For the text-containing cell, return its midpoint in (X, Y) coordinate format. 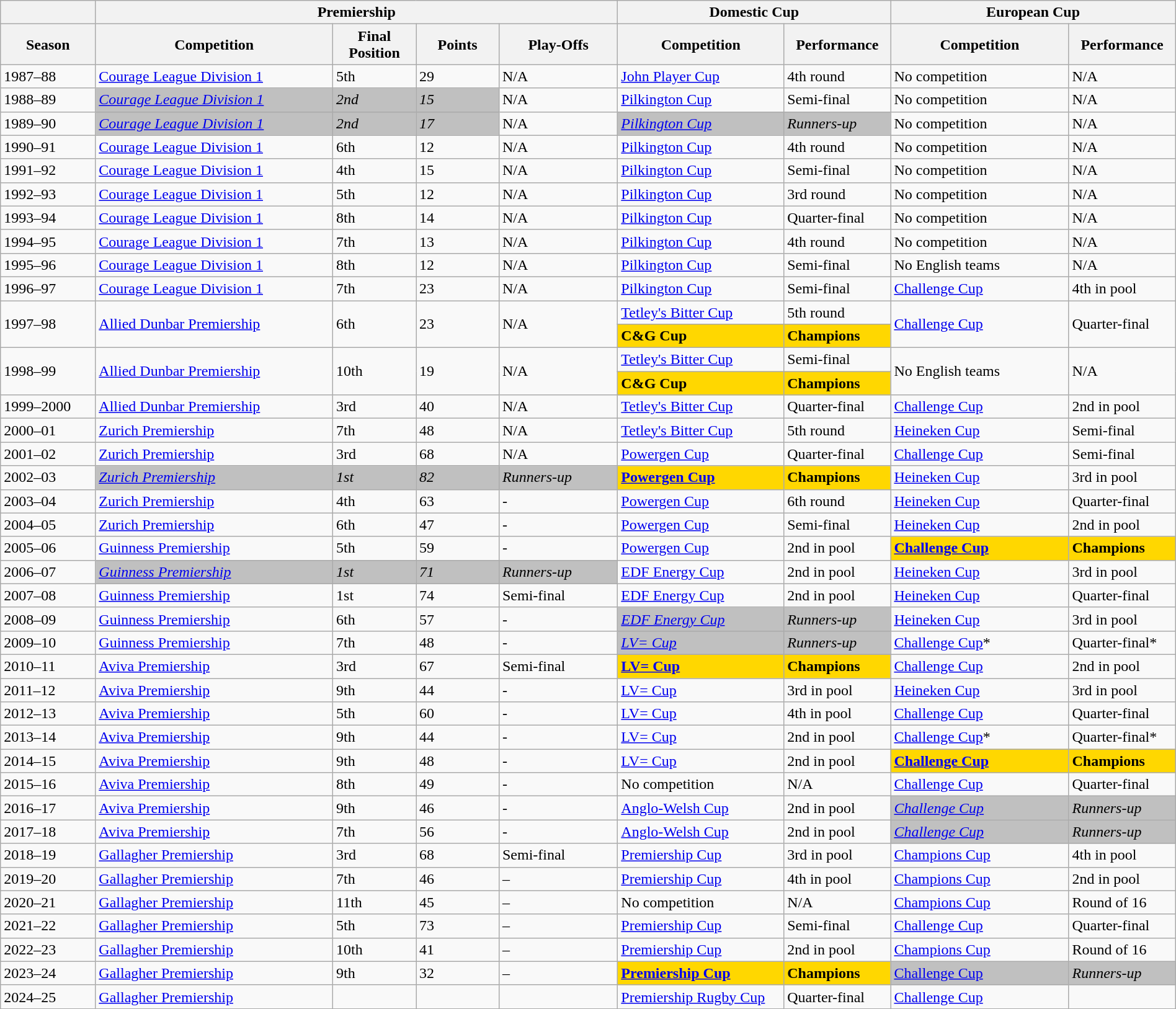
2019–20 (48, 879)
1996–97 (48, 288)
1994–95 (48, 241)
19 (457, 371)
67 (457, 666)
1988–89 (48, 100)
3rd round (837, 194)
2024–25 (48, 997)
2007–08 (48, 595)
Premiership Rugby Cup (701, 997)
2003–04 (48, 501)
1999–2000 (48, 407)
2006–07 (48, 572)
17 (457, 123)
45 (457, 902)
2020–21 (48, 902)
11th (375, 902)
32 (457, 973)
56 (457, 832)
59 (457, 548)
Domestic Cup (754, 12)
European Cup (1033, 12)
1992–93 (48, 194)
1990–91 (48, 147)
74 (457, 595)
2015–16 (48, 785)
2001–02 (48, 454)
13 (457, 241)
2009–10 (48, 642)
2008–09 (48, 619)
1998–99 (48, 371)
1993–94 (48, 218)
40 (457, 407)
2012–13 (48, 714)
29 (457, 76)
2017–18 (48, 832)
Premiership (357, 12)
Play-Offs (558, 45)
49 (457, 785)
2014–15 (48, 761)
2011–12 (48, 690)
60 (457, 714)
2000–01 (48, 430)
41 (457, 949)
Season (48, 45)
47 (457, 525)
1991–92 (48, 171)
1989–90 (48, 123)
73 (457, 926)
1995–96 (48, 265)
57 (457, 619)
2005–06 (48, 548)
1997–98 (48, 324)
2010–11 (48, 666)
2018–19 (48, 855)
John Player Cup (701, 76)
1987–88 (48, 76)
2002–03 (48, 478)
2016–17 (48, 808)
6th round (837, 501)
82 (457, 478)
63 (457, 501)
2023–24 (48, 973)
2004–05 (48, 525)
2022–23 (48, 949)
71 (457, 572)
2013–14 (48, 737)
14 (457, 218)
Final Position (375, 45)
2021–22 (48, 926)
Points (457, 45)
